Extract the [x, y] coordinate from the center of the cell holding the provided text.  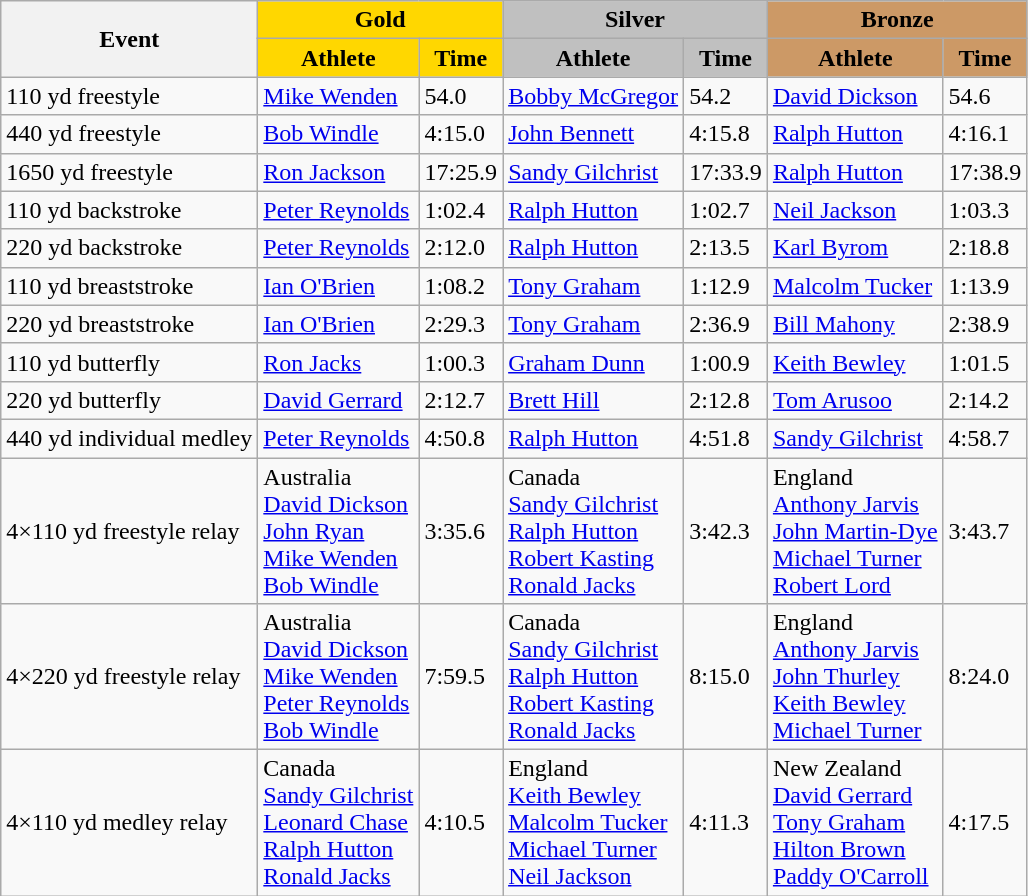
1:08.2 [461, 286]
8:24.0 [985, 677]
3:42.3 [726, 531]
4×110 yd medley relay [130, 823]
Bob Windle [338, 134]
2:14.2 [985, 400]
Neil Jackson [855, 210]
220 yd backstroke [130, 248]
4:15.0 [461, 134]
Bobby McGregor [594, 96]
2:29.3 [461, 324]
4:58.7 [985, 438]
Silver [636, 20]
2:38.9 [985, 324]
17:33.9 [726, 172]
Keith Bewley [855, 362]
3:43.7 [985, 531]
Karl Byrom [855, 248]
54.6 [985, 96]
David Gerrard [338, 400]
2:36.9 [726, 324]
220 yd butterfly [130, 400]
John Bennett [594, 134]
3:35.6 [461, 531]
1650 yd freestyle [130, 172]
Malcolm Tucker [855, 286]
England Anthony JarvisJohn Martin-DyeMichael TurnerRobert Lord [855, 531]
1:13.9 [985, 286]
2:12.0 [461, 248]
440 yd freestyle [130, 134]
England Anthony JarvisJohn ThurleyKeith BewleyMichael Turner [855, 677]
Bill Mahony [855, 324]
4:17.5 [985, 823]
54.2 [726, 96]
2:18.8 [985, 248]
4×220 yd freestyle relay [130, 677]
7:59.5 [461, 677]
110 yd breaststroke [130, 286]
17:38.9 [985, 172]
8:15.0 [726, 677]
Brett Hill [594, 400]
England Keith BewleyMalcolm TuckerMichael TurnerNeil Jackson [594, 823]
2:13.5 [726, 248]
1:02.7 [726, 210]
Gold [380, 20]
Canada Sandy GilchristLeonard ChaseRalph HuttonRonald Jacks [338, 823]
110 yd butterfly [130, 362]
1:01.5 [985, 362]
4:50.8 [461, 438]
Australia David DicksonJohn RyanMike WendenBob Windle [338, 531]
Ron Jackson [338, 172]
Event [130, 39]
4:16.1 [985, 134]
4:51.8 [726, 438]
440 yd individual medley [130, 438]
1:00.9 [726, 362]
110 yd freestyle [130, 96]
54.0 [461, 96]
110 yd backstroke [130, 210]
2:12.8 [726, 400]
2:12.7 [461, 400]
Ron Jacks [338, 362]
17:25.9 [461, 172]
Australia David DicksonMike WendenPeter ReynoldsBob Windle [338, 677]
4×110 yd freestyle relay [130, 531]
1:00.3 [461, 362]
Graham Dunn [594, 362]
Bronze [896, 20]
Mike Wenden [338, 96]
1:12.9 [726, 286]
David Dickson [855, 96]
1:02.4 [461, 210]
1:03.3 [985, 210]
Tom Arusoo [855, 400]
4:15.8 [726, 134]
4:10.5 [461, 823]
New Zealand David GerrardTony GrahamHilton BrownPaddy O'Carroll [855, 823]
220 yd breaststroke [130, 324]
4:11.3 [726, 823]
